Detect which cell encompasses the target text, then output its [x, y] center coordinate. 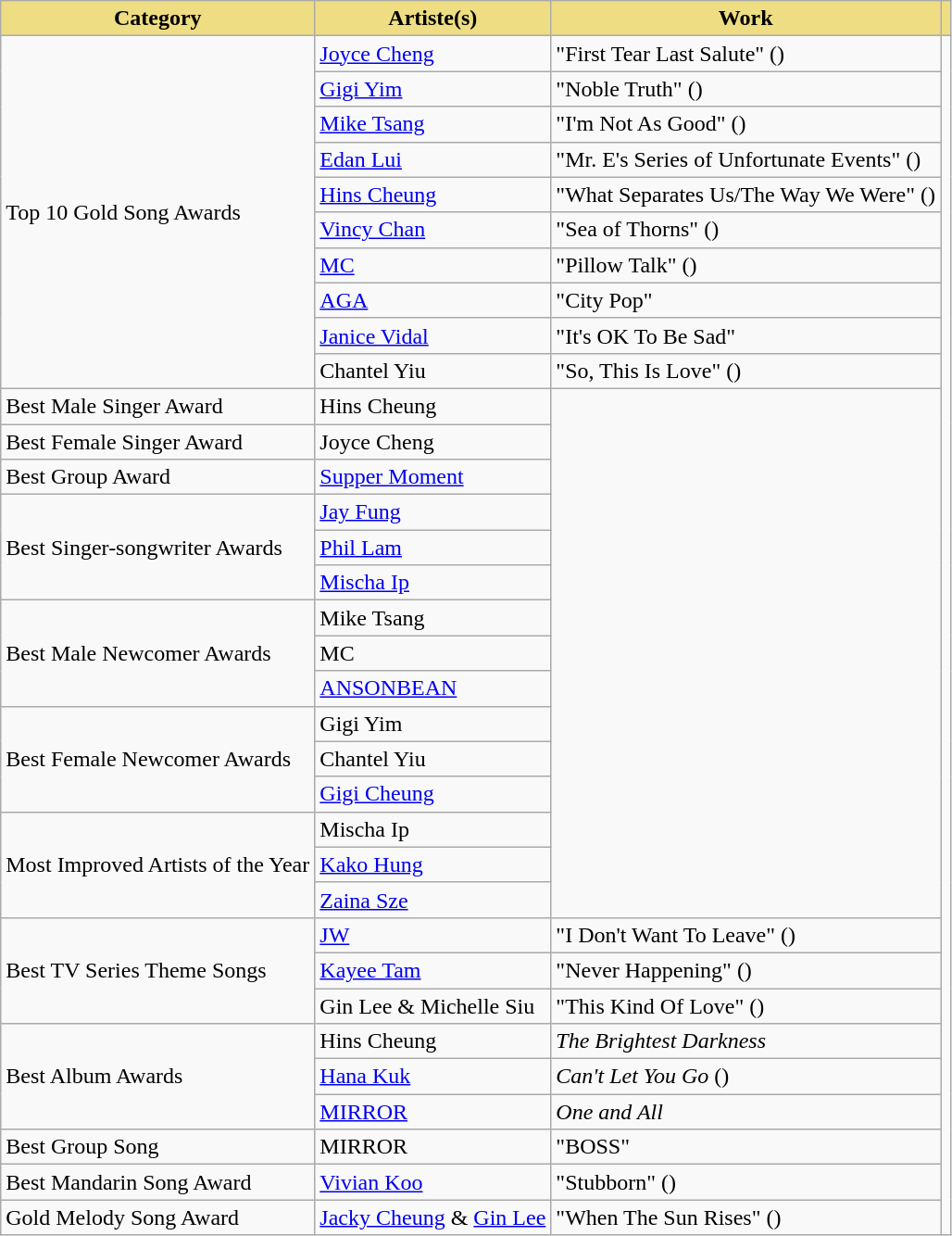
"Sea of Thorns" () [746, 230]
Category [157, 19]
Best Male Singer Award [157, 406]
"Stubborn" () [746, 1182]
Gold Melody Song Award [157, 1217]
Kayee Tam [433, 970]
Best Female Singer Award [157, 442]
Best Male Newcomer Awards [157, 653]
Edan Lui [433, 159]
"So, This Is Love" () [746, 371]
"This Kind Of Love" () [746, 1005]
Hana Kuk [433, 1077]
JW [433, 935]
Jay Fung [433, 512]
Supper Moment [433, 477]
Can't Let You Go () [746, 1077]
Best Mandarin Song Award [157, 1182]
"I'm Not As Good" () [746, 124]
Work [746, 19]
"Pillow Talk" () [746, 265]
Artiste(s) [433, 19]
"First Tear Last Salute" () [746, 54]
"When The Sun Rises" () [746, 1217]
Top 10 Gold Song Awards [157, 213]
Best TV Series Theme Songs [157, 970]
"Mr. E's Series of Unfortunate Events" () [746, 159]
"I Don't Want To Leave" () [746, 935]
Best Group Award [157, 477]
Gigi Cheung [433, 794]
"Noble Truth" () [746, 89]
Vincy Chan [433, 230]
Vivian Koo [433, 1182]
ANSONBEAN [433, 688]
Kako Hung [433, 864]
One and All [746, 1112]
Most Improved Artists of the Year [157, 864]
Janice Vidal [433, 335]
Gin Lee & Michelle Siu [433, 1005]
"It's OK To Be Sad" [746, 335]
Best Group Song [157, 1147]
Phil Lam [433, 548]
Best Female Newcomer Awards [157, 759]
Zaina Sze [433, 900]
Best Singer-songwriter Awards [157, 548]
Jacky Cheung & Gin Lee [433, 1217]
"What Separates Us/The Way We Were" () [746, 195]
AGA [433, 300]
"BOSS" [746, 1147]
"City Pop" [746, 300]
"Never Happening" () [746, 970]
Best Album Awards [157, 1077]
The Brightest Darkness [746, 1041]
